Extract the (x, y) coordinate from the center of the cell holding the provided text.  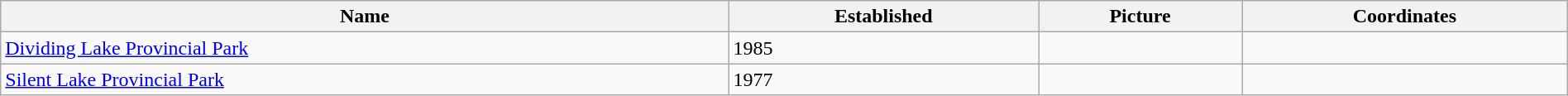
Silent Lake Provincial Park (365, 79)
Established (883, 17)
Coordinates (1405, 17)
Picture (1140, 17)
1977 (883, 79)
Dividing Lake Provincial Park (365, 48)
Name (365, 17)
1985 (883, 48)
